Return (x, y) of the center of cell containing provided text 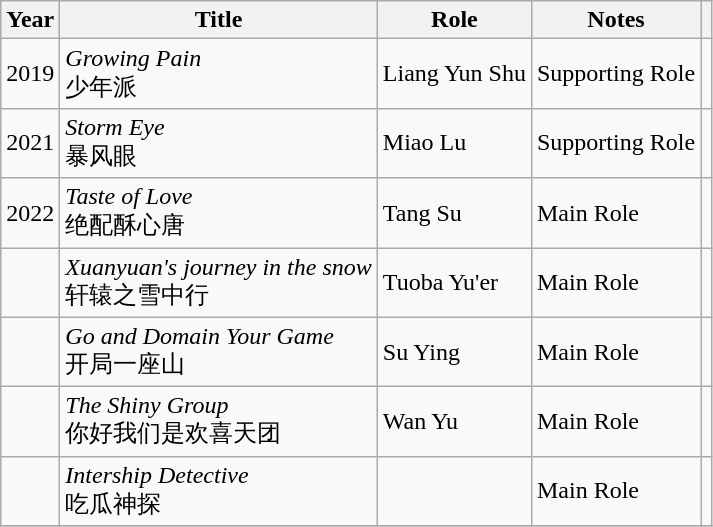
Miao Lu (454, 143)
Taste of Love 绝配酥心唐 (219, 213)
2019 (30, 74)
Tang Su (454, 213)
Year (30, 20)
Growing Pain 少年派 (219, 74)
Su Ying (454, 352)
Liang Yun Shu (454, 74)
Notes (616, 20)
The Shiny Group 你好我们是欢喜天团 (219, 422)
Go and Domain Your Game 开局一座山 (219, 352)
2022 (30, 213)
Title (219, 20)
Wan Yu (454, 422)
Tuoba Yu'er (454, 283)
Role (454, 20)
Xuanyuan's journey in the snow 轩辕之雪中行 (219, 283)
2021 (30, 143)
Storm Eye 暴风眼 (219, 143)
Intership Detective 吃瓜神探 (219, 491)
